Identify which cell holds the provided text, then report its [x, y] central coordinate. 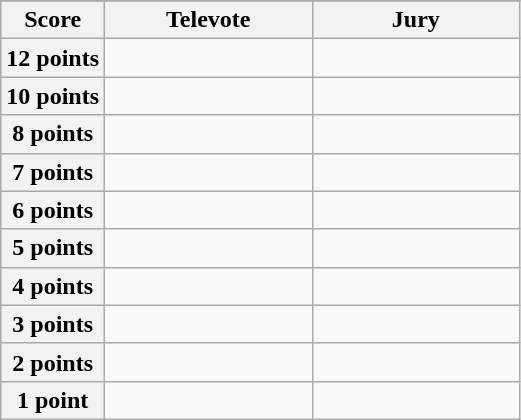
10 points [53, 96]
7 points [53, 172]
6 points [53, 210]
12 points [53, 58]
2 points [53, 362]
4 points [53, 286]
Jury [416, 20]
5 points [53, 248]
3 points [53, 324]
1 point [53, 400]
Televote [209, 20]
8 points [53, 134]
Score [53, 20]
